Return the [X, Y] coordinate for the center point of the cell that contains the specified text.  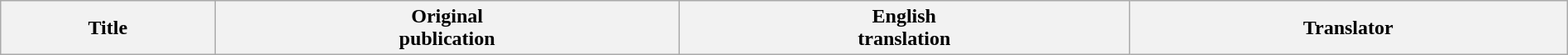
Originalpublication [447, 28]
Title [108, 28]
Translator [1348, 28]
Englishtranslation [904, 28]
